Scan for the cell matching the given text and deliver its [X, Y] coordinate at center. 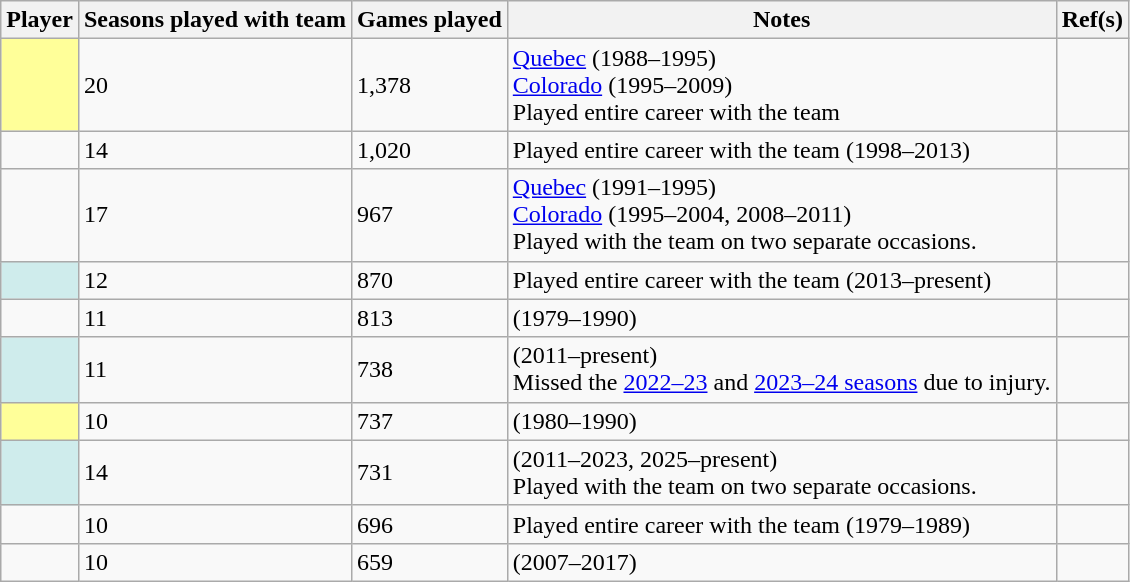
738 [430, 370]
(2007–2017) [782, 562]
1,020 [430, 150]
1,378 [430, 85]
Notes [782, 20]
Quebec (1988–1995)Colorado (1995–2009)Played entire career with the team [782, 85]
Played entire career with the team (2013–present) [782, 280]
696 [430, 524]
17 [214, 215]
12 [214, 280]
(2011–present)Missed the 2022–23 and 2023–24 seasons due to injury. [782, 370]
Player [40, 20]
Seasons played with team [214, 20]
967 [430, 215]
731 [430, 472]
(2011–2023, 2025–present)Played with the team on two separate occasions. [782, 472]
Played entire career with the team (1979–1989) [782, 524]
Quebec (1991–1995)Colorado (1995–2004, 2008–2011)Played with the team on two separate occasions. [782, 215]
813 [430, 318]
(1980–1990) [782, 421]
Ref(s) [1092, 20]
Games played [430, 20]
Played entire career with the team (1998–2013) [782, 150]
20 [214, 85]
737 [430, 421]
(1979–1990) [782, 318]
659 [430, 562]
870 [430, 280]
